Detect which cell encompasses the target text, then output its [x, y] center coordinate. 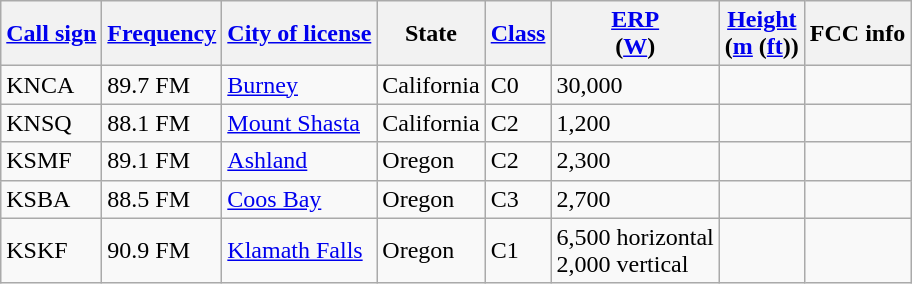
State [431, 34]
KSMF [52, 161]
FCC info [857, 34]
Height(m (ft)) [762, 34]
C0 [518, 85]
City of license [300, 34]
Class [518, 34]
89.1 FM [162, 161]
30,000 [635, 85]
KNSQ [52, 123]
88.1 FM [162, 123]
Klamath Falls [300, 250]
C1 [518, 250]
Coos Bay [300, 199]
ERP(W) [635, 34]
88.5 FM [162, 199]
2,300 [635, 161]
1,200 [635, 123]
Frequency [162, 34]
Mount Shasta [300, 123]
KSBA [52, 199]
KSKF [52, 250]
C3 [518, 199]
Burney [300, 85]
89.7 FM [162, 85]
90.9 FM [162, 250]
2,700 [635, 199]
Ashland [300, 161]
Call sign [52, 34]
6,500 horizontal2,000 vertical [635, 250]
KNCA [52, 85]
